Search for the cell housing the specified text and yield its [x, y] center coordinate. 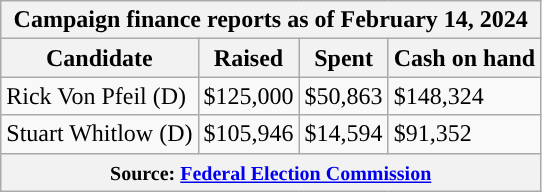
Campaign finance reports as of February 14, 2024 [271, 20]
Cash on hand [464, 58]
$125,000 [248, 96]
Rick Von Pfeil (D) [100, 96]
Raised [248, 58]
Candidate [100, 58]
$148,324 [464, 96]
$105,946 [248, 134]
$91,352 [464, 134]
$14,594 [344, 134]
Source: Federal Election Commission [271, 172]
Stuart Whitlow (D) [100, 134]
$50,863 [344, 96]
Spent [344, 58]
